For the text-containing cell, return its midpoint in [x, y] coordinate format. 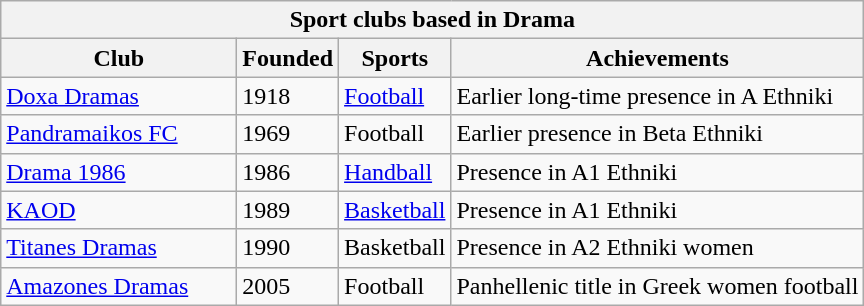
Panhellenic title in Greek women football [658, 286]
Earlier long-time presence in A Ethniki [658, 96]
Amazones Dramas [119, 286]
Doxa Dramas [119, 96]
1969 [288, 134]
Presence in A2 Ethniki women [658, 248]
KAOD [119, 210]
1986 [288, 172]
Sports [395, 58]
1918 [288, 96]
1989 [288, 210]
Drama 1986 [119, 172]
Handball [395, 172]
Titanes Dramas [119, 248]
Club [119, 58]
Earlier presence in Beta Ethniki [658, 134]
1990 [288, 248]
2005 [288, 286]
Achievements [658, 58]
Pandramaikos FC [119, 134]
Founded [288, 58]
Sport clubs based in Drama [432, 20]
